Determine the [x, y] coordinate at the center of the cell enclosing the given text.  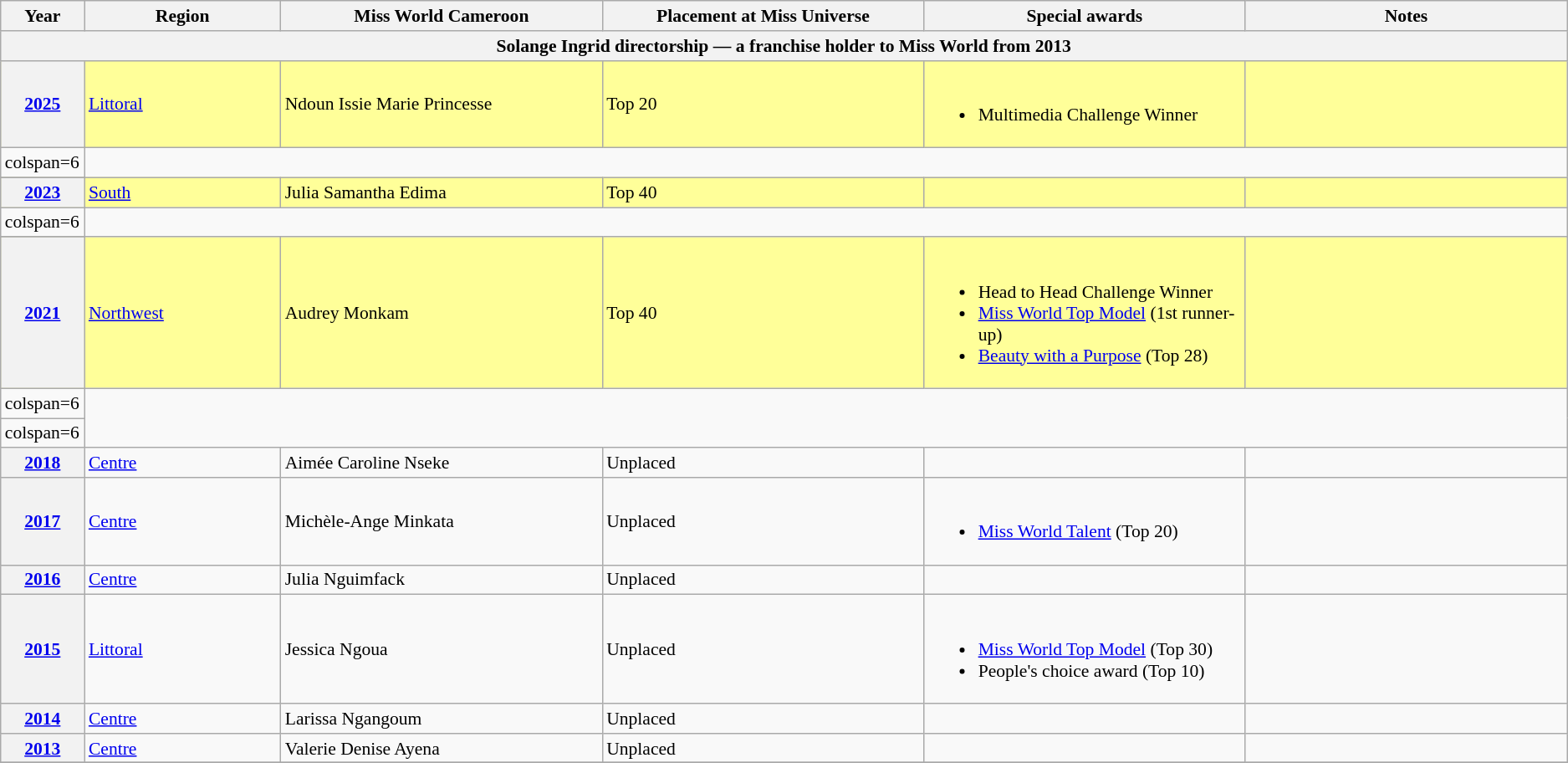
Jessica Ngoua [442, 649]
Solange Ingrid directorship — a franchise holder to Miss World from 2013 [784, 46]
Audrey Monkam [442, 313]
Larissa Ngangoum [442, 719]
Michèle-Ange Minkata [442, 521]
2015 [43, 649]
2014 [43, 719]
2021 [43, 313]
2017 [43, 521]
Julia Nguimfack [442, 581]
2018 [43, 463]
Placement at Miss Universe [763, 16]
Multimedia Challenge Winner [1085, 104]
Miss World Top Model (Top 30)People's choice award (Top 10) [1085, 649]
2016 [43, 581]
Northwest [182, 313]
Year [43, 16]
Miss World Talent (Top 20) [1085, 521]
South [182, 192]
Miss World Cameroon [442, 16]
Region [182, 16]
Head to Head Challenge WinnerMiss World Top Model (1st runner-up)Beauty with a Purpose (Top 28) [1085, 313]
Notes [1406, 16]
Ndoun Issie Marie Princesse [442, 104]
Julia Samantha Edima [442, 192]
2025 [43, 104]
Top 20 [763, 104]
Special awards [1085, 16]
Aimée Caroline Nseke [442, 463]
2023 [43, 192]
